From the cell containing the given text, extract its center point as (x, y) coordinate. 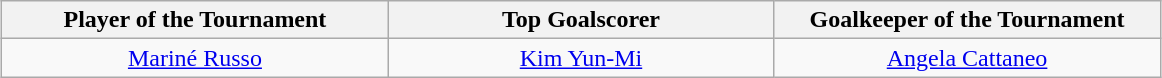
Mariné Russo (195, 58)
Angela Cattaneo (967, 58)
Top Goalscorer (581, 20)
Goalkeeper of the Tournament (967, 20)
Kim Yun-Mi (581, 58)
Player of the Tournament (195, 20)
